Output the [X, Y] coordinate of the center of the cell containing the given text.  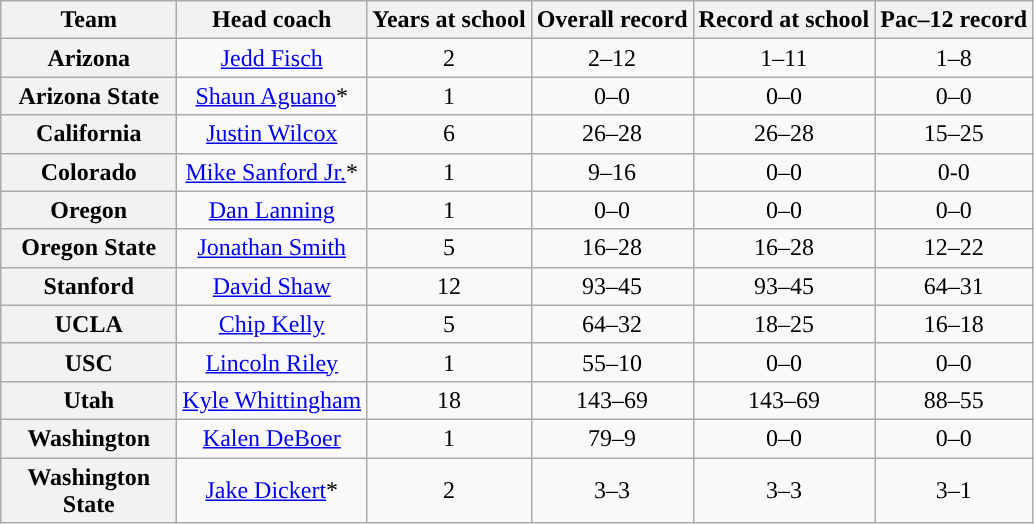
Jedd Fisch [272, 58]
12–22 [954, 248]
1–8 [954, 58]
Years at school [449, 20]
Washington [89, 438]
Washington State [89, 490]
Head coach [272, 20]
David Shaw [272, 286]
Colorado [89, 172]
Team [89, 20]
Oregon State [89, 248]
Overall record [612, 20]
88–55 [954, 400]
3–1 [954, 490]
Oregon [89, 210]
1–11 [784, 58]
6 [449, 134]
California [89, 134]
Lincoln Riley [272, 362]
USC [89, 362]
18 [449, 400]
18–25 [784, 324]
55–10 [612, 362]
64–32 [612, 324]
UCLA [89, 324]
Kyle Whittingham [272, 400]
Jonathan Smith [272, 248]
Shaun Aguano* [272, 96]
79–9 [612, 438]
Pac–12 record [954, 20]
16–18 [954, 324]
Justin Wilcox [272, 134]
64–31 [954, 286]
Chip Kelly [272, 324]
Stanford [89, 286]
Mike Sanford Jr.* [272, 172]
Utah [89, 400]
15–25 [954, 134]
9–16 [612, 172]
0-0 [954, 172]
12 [449, 286]
Arizona [89, 58]
2–12 [612, 58]
Dan Lanning [272, 210]
Jake Dickert* [272, 490]
Kalen DeBoer [272, 438]
Arizona State [89, 96]
Record at school [784, 20]
